From the cell containing the given text, extract its center point as (X, Y) coordinate. 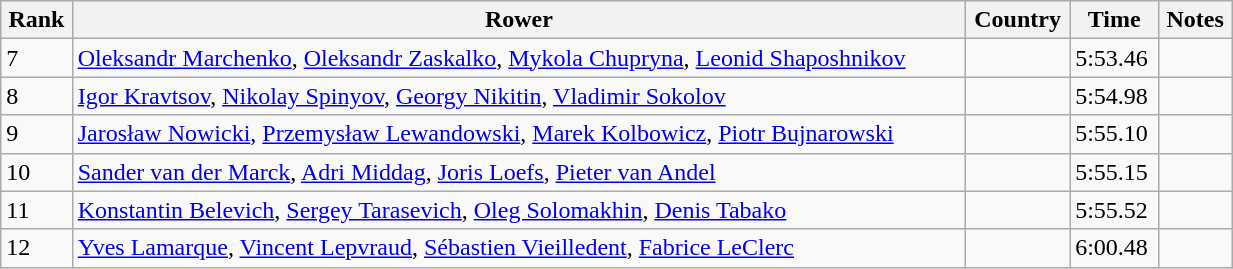
10 (36, 172)
Rower (518, 20)
7 (36, 58)
8 (36, 96)
11 (36, 210)
Oleksandr Marchenko, Oleksandr Zaskalko, Mykola Chupryna, Leonid Shaposhnikov (518, 58)
5:55.15 (1114, 172)
5:54.98 (1114, 96)
9 (36, 134)
6:00.48 (1114, 248)
5:53.46 (1114, 58)
Time (1114, 20)
12 (36, 248)
Jarosław Nowicki, Przemysław Lewandowski, Marek Kolbowicz, Piotr Bujnarowski (518, 134)
Yves Lamarque, Vincent Lepvraud, Sébastien Vieilledent, Fabrice LeClerc (518, 248)
Igor Kravtsov, Nikolay Spinyov, Georgy Nikitin, Vladimir Sokolov (518, 96)
Notes (1196, 20)
Konstantin Belevich, Sergey Tarasevich, Oleg Solomakhin, Denis Tabako (518, 210)
Sander van der Marck, Adri Middag, Joris Loefs, Pieter van Andel (518, 172)
5:55.52 (1114, 210)
5:55.10 (1114, 134)
Country (1018, 20)
Rank (36, 20)
